Locate the cell with the specified text and output its [X, Y] center coordinate. 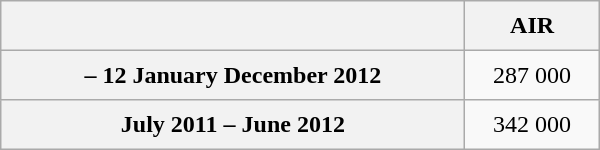
342 000 [532, 125]
AIR [532, 26]
– 12 January December 2012 [233, 75]
July 2011 – June 2012 [233, 125]
287 000 [532, 75]
